Find where the given text appears and provide that cell's center as (x, y) coordinate. 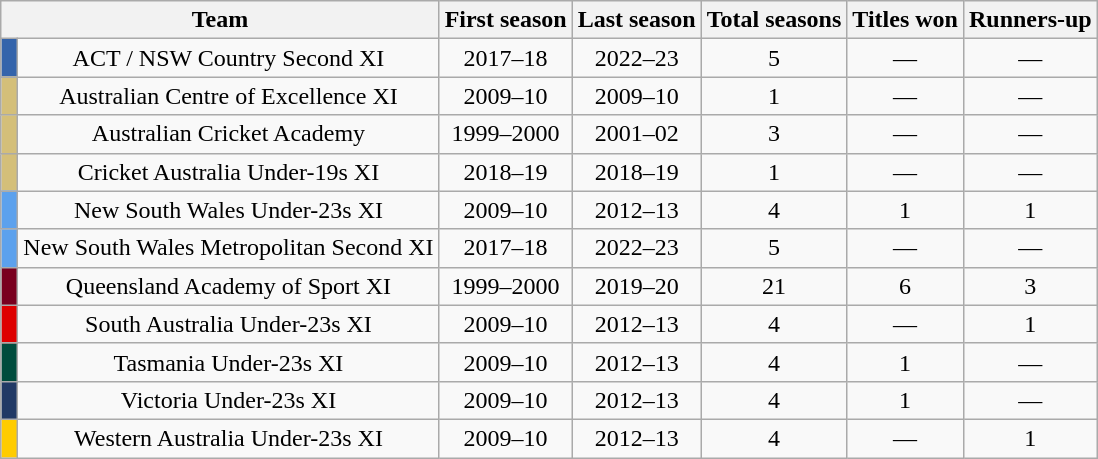
Queensland Academy of Sport XI (228, 286)
2019–20 (636, 286)
Tasmania Under-23s XI (228, 362)
Titles won (906, 20)
21 (774, 286)
2001–02 (636, 134)
New South Wales Metropolitan Second XI (228, 248)
Team (220, 20)
Victoria Under-23s XI (228, 400)
Last season (636, 20)
Australian Cricket Academy (228, 134)
Cricket Australia Under-19s XI (228, 172)
First season (506, 20)
Australian Centre of Excellence XI (228, 96)
ACT / NSW Country Second XI (228, 58)
South Australia Under-23s XI (228, 324)
New South Wales Under-23s XI (228, 210)
6 (906, 286)
Western Australia Under-23s XI (228, 438)
Runners-up (1030, 20)
Total seasons (774, 20)
